Find where the given text appears and provide that cell's center as [x, y] coordinate. 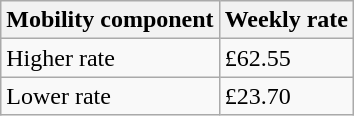
£23.70 [286, 96]
Weekly rate [286, 20]
Mobility component [110, 20]
Higher rate [110, 58]
Lower rate [110, 96]
£62.55 [286, 58]
